Provide the [X, Y] coordinate of the cell's center where the given text is located.  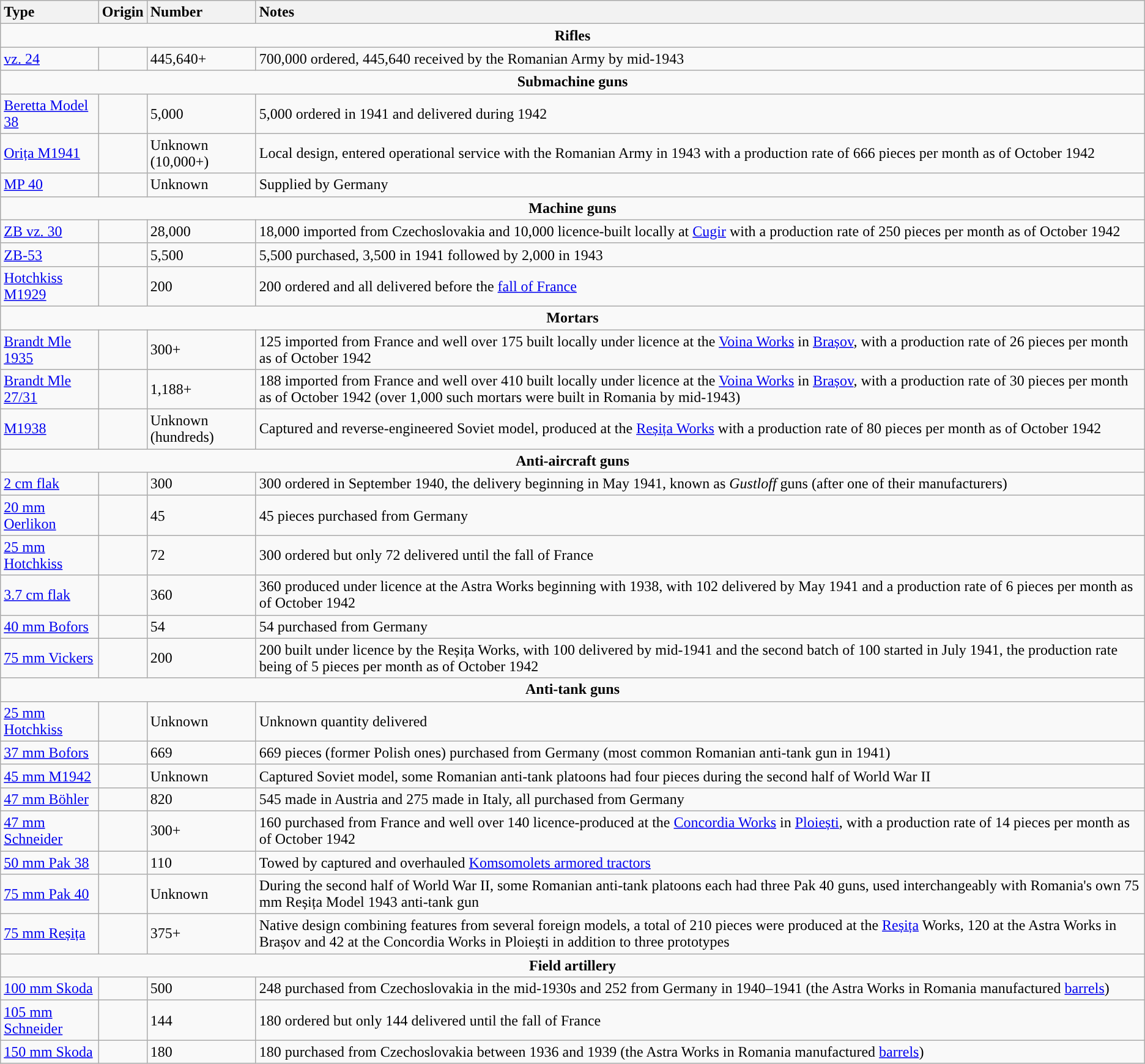
47 mm Böhler [50, 799]
Beretta Model 38 [50, 114]
20 mm Oerlikon [50, 515]
500 [201, 989]
Unknown quantity delivered [700, 721]
37 mm Bofors [50, 753]
54 [201, 627]
3.7 cm flak [50, 595]
Unknown (hundreds) [201, 430]
669 pieces (former Polish ones) purchased from Germany (most common Romanian anti-tank gun in 1941) [700, 753]
54 purchased from Germany [700, 627]
300 ordered in September 1940, the delivery beginning in May 1941, known as Gustloff guns (after one of their manufacturers) [700, 484]
700,000 ordered, 445,640 received by the Romanian Army by mid-1943 [700, 59]
248 purchased from Czechoslovakia in the mid-1930s and 252 from Germany in 1940–1941 (the Astra Works in Romania manufactured barrels) [700, 989]
5,500 purchased, 3,500 in 1941 followed by 2,000 in 1943 [700, 255]
Origin [122, 12]
200 ordered and all delivered before the fall of France [700, 286]
110 [201, 862]
100 mm Skoda [50, 989]
40 mm Bofors [50, 627]
180 purchased from Czechoslovakia between 1936 and 1939 (the Astra Works in Romania manufactured barrels) [700, 1052]
Notes [700, 12]
300 ordered but only 72 delivered until the fall of France [700, 556]
72 [201, 556]
5,000 [201, 114]
445,640+ [201, 59]
Machine guns [572, 208]
150 mm Skoda [50, 1052]
545 made in Austria and 275 made in Italy, all purchased from Germany [700, 799]
Rifles [572, 35]
M1938 [50, 430]
vz. 24 [50, 59]
Captured and reverse-engineered Soviet model, produced at the Reșița Works with a production rate of 80 pieces per month as of October 1942 [700, 430]
1,188+ [201, 389]
Mortars [572, 318]
Supplied by Germany [700, 185]
300 [201, 484]
ZB vz. 30 [50, 231]
Number [201, 12]
Submachine guns [572, 82]
Field artillery [572, 965]
180 ordered but only 144 delivered until the fall of France [700, 1021]
Type [50, 12]
45 pieces purchased from Germany [700, 515]
75 mm Pak 40 [50, 895]
144 [201, 1021]
Brandt Mle 1935 [50, 349]
Towed by captured and overhauled Komsomolets armored tractors [700, 862]
ZB-53 [50, 255]
Orița M1941 [50, 153]
45 mm M1942 [50, 776]
Brandt Mle 27/31 [50, 389]
MP 40 [50, 185]
Unknown (10,000+) [201, 153]
Anti-tank guns [572, 690]
105 mm Schneider [50, 1021]
5,000 ordered in 1941 and delivered during 1942 [700, 114]
820 [201, 799]
Hotchkiss M1929 [50, 286]
50 mm Pak 38 [50, 862]
5,500 [201, 255]
669 [201, 753]
18,000 imported from Czechoslovakia and 10,000 licence-built locally at Cugir with a production rate of 250 pieces per month as of October 1942 [700, 231]
28,000 [201, 231]
45 [201, 515]
2 cm flak [50, 484]
375+ [201, 934]
75 mm Vickers [50, 658]
Local design, entered operational service with the Romanian Army in 1943 with a production rate of 666 pieces per month as of October 1942 [700, 153]
180 [201, 1052]
75 mm Reșița [50, 934]
360 [201, 595]
47 mm Schneider [50, 831]
Captured Soviet model, some Romanian anti-tank platoons had four pieces during the second half of World War II [700, 776]
Anti-aircraft guns [572, 461]
